Identify which cell holds the provided text, then report its [x, y] central coordinate. 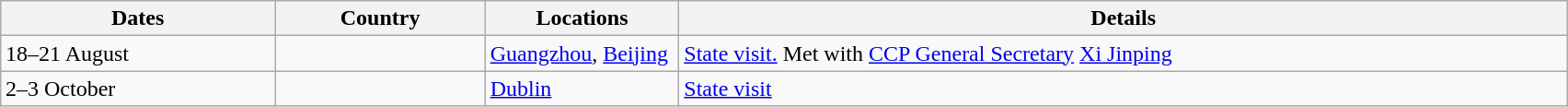
18–21 August [137, 53]
Dublin [582, 89]
Country [380, 18]
2–3 October [137, 89]
State visit. Met with CCP General Secretary Xi Jinping [1124, 53]
State visit [1124, 89]
Locations [582, 18]
Guangzhou, Beijing [582, 53]
Dates [137, 18]
Details [1124, 18]
